Determine the (X, Y) coordinate at the center of the cell enclosing the given text.  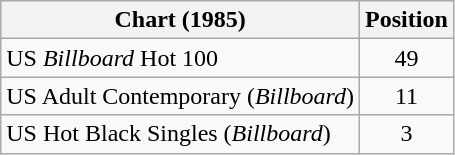
3 (407, 134)
11 (407, 96)
Position (407, 20)
49 (407, 58)
Chart (1985) (180, 20)
US Adult Contemporary (Billboard) (180, 96)
US Billboard Hot 100 (180, 58)
US Hot Black Singles (Billboard) (180, 134)
